Detect which cell encompasses the target text, then output its [X, Y] center coordinate. 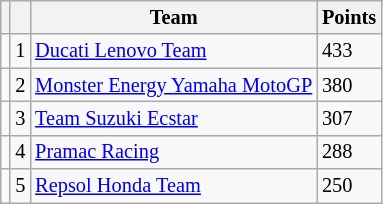
Pramac Racing [174, 152]
433 [349, 51]
Ducati Lenovo Team [174, 51]
3 [20, 118]
288 [349, 152]
250 [349, 186]
5 [20, 186]
Team [174, 17]
Team Suzuki Ecstar [174, 118]
4 [20, 152]
380 [349, 85]
307 [349, 118]
Repsol Honda Team [174, 186]
Points [349, 17]
1 [20, 51]
2 [20, 85]
Monster Energy Yamaha MotoGP [174, 85]
